Return [X, Y] of the center of cell containing provided text 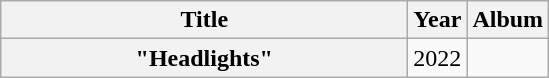
Album [508, 20]
Year [438, 20]
Title [204, 20]
2022 [438, 58]
"Headlights" [204, 58]
